From the cell containing the given text, extract its center point as (X, Y) coordinate. 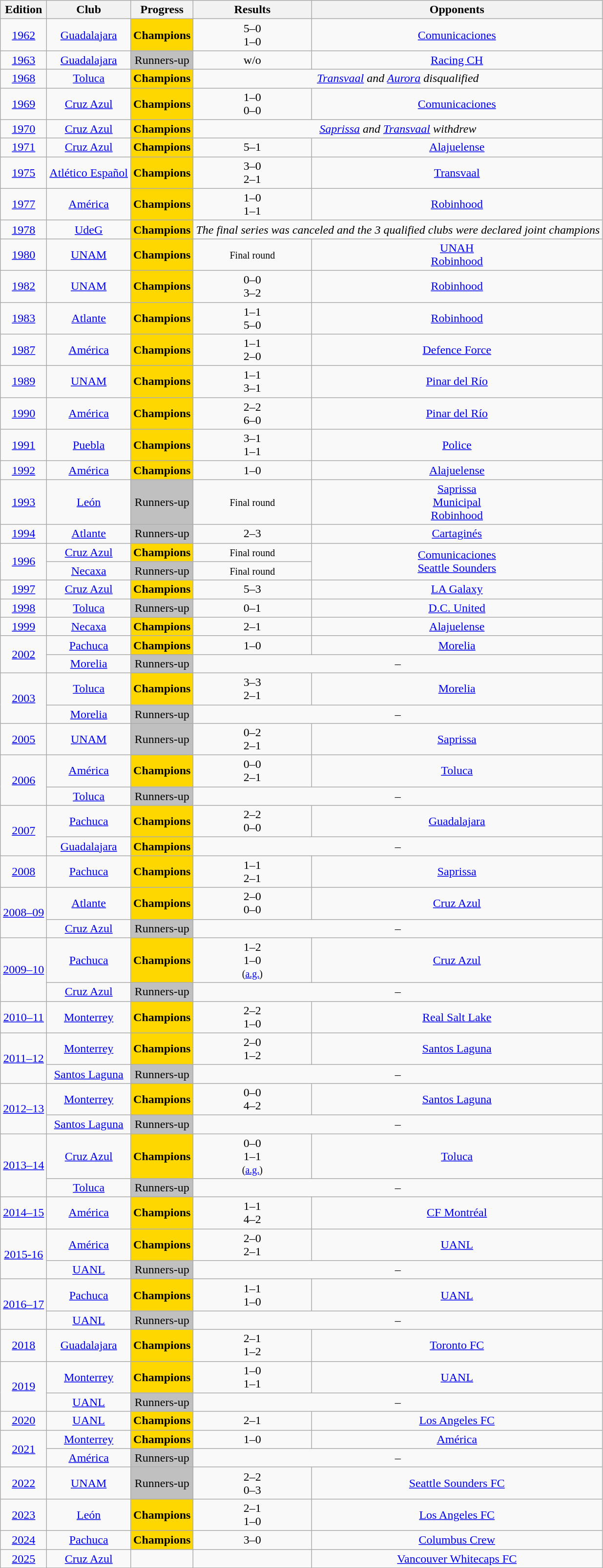
1975 (23, 173)
1992 (23, 470)
2010–11 (23, 1017)
2–00–0 (252, 904)
1990 (23, 414)
1977 (23, 204)
Opponents (457, 10)
2002 (23, 654)
2006 (23, 781)
1987 (23, 350)
1968 (23, 79)
2–3 (252, 534)
3–32–1 (252, 689)
1980 (23, 255)
2020 (23, 1421)
Vancouver Whitecaps FC (457, 1559)
1991 (23, 445)
0–04–2 (252, 1099)
Columbus Crew (457, 1540)
2–11–0 (252, 1514)
2016–17 (23, 1305)
2024 (23, 1540)
1989 (23, 382)
Police (457, 445)
Cartaginés (457, 534)
1–12–0 (252, 350)
2–20–3 (252, 1483)
1982 (23, 286)
1996 (23, 562)
1–13–1 (252, 382)
1–14–2 (252, 1213)
Transvaal and Aurora disqualified (398, 79)
3–11–1 (252, 445)
1962 (23, 35)
2008 (23, 871)
D.C. United (457, 608)
2019 (23, 1387)
2013–14 (23, 1166)
2–26–0 (252, 414)
Real Salt Lake (457, 1017)
1970 (23, 129)
2018 (23, 1346)
Seattle Sounders FC (457, 1483)
2005 (23, 740)
2021 (23, 1448)
2023 (23, 1514)
2011–12 (23, 1058)
5–01–0 (252, 35)
2014–15 (23, 1213)
w/o (252, 60)
Racing CH (457, 60)
2015-16 (23, 1254)
1994 (23, 534)
Transvaal (457, 173)
Saprissa and Transvaal withdrew (398, 129)
2–21–0 (252, 1017)
5–3 (252, 589)
Comunicaciones Seattle Sounders (457, 562)
1–15–0 (252, 318)
2025 (23, 1559)
3–0 (252, 1540)
3–02–1 (252, 173)
0–01–1(a.g.) (252, 1156)
CF Montréal (457, 1213)
Results (252, 10)
Edition (23, 10)
2009–10 (23, 969)
2008–09 (23, 912)
LA Galaxy (457, 589)
2–02–1 (252, 1245)
Defence Force (457, 350)
Atlético Español (89, 173)
1978 (23, 229)
1–11–0 (252, 1295)
1971 (23, 147)
UNAH Robinhood (457, 255)
Progress (162, 10)
1–21–0(a.g.) (252, 960)
2003 (23, 698)
1999 (23, 626)
2–01–2 (252, 1049)
0–22–1 (252, 740)
1983 (23, 318)
2012–13 (23, 1108)
2–11–2 (252, 1346)
2007 (23, 830)
Saprissa Municipal Robinhood (457, 502)
Toronto FC (457, 1346)
The final series was canceled and the 3 qualified clubs were declared joint champions (398, 229)
Club (89, 10)
1993 (23, 502)
0–1 (252, 608)
1998 (23, 608)
1969 (23, 103)
UdeG (89, 229)
1963 (23, 60)
0–03–2 (252, 286)
0–02–1 (252, 771)
1–12–1 (252, 871)
1997 (23, 589)
Puebla (89, 445)
5–1 (252, 147)
2022 (23, 1483)
2–20–0 (252, 822)
1–00–0 (252, 103)
